Pinpoint the cell where the given text exists, returning its [X, Y] midpoint coordinate. 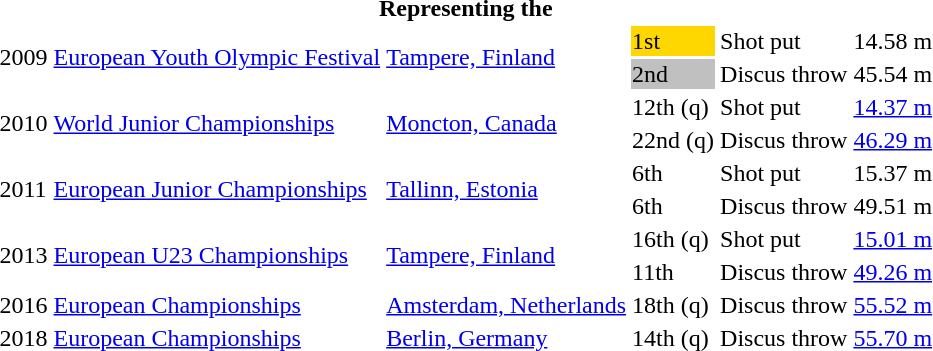
1st [674, 41]
Moncton, Canada [506, 124]
European Junior Championships [217, 190]
European Youth Olympic Festival [217, 58]
World Junior Championships [217, 124]
Amsterdam, Netherlands [506, 305]
European U23 Championships [217, 256]
16th (q) [674, 239]
Tallinn, Estonia [506, 190]
12th (q) [674, 107]
11th [674, 272]
European Championships [217, 305]
18th (q) [674, 305]
2nd [674, 74]
22nd (q) [674, 140]
